Return [X, Y] of the center of cell containing provided text 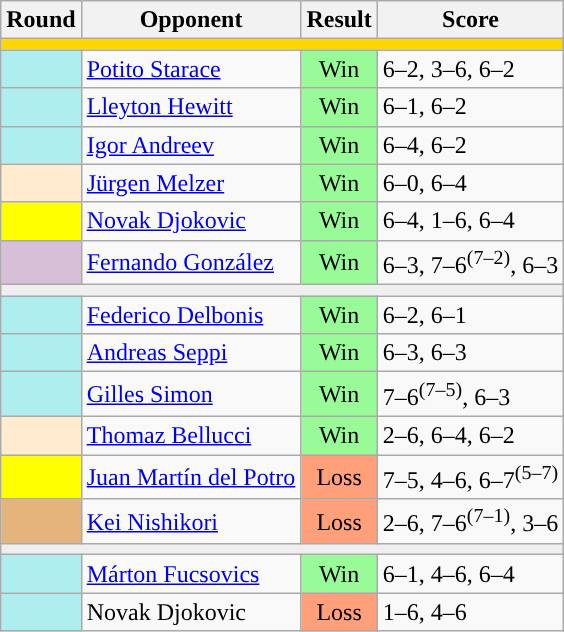
6–1, 6–2 [470, 107]
Igor Andreev [191, 145]
Jürgen Melzer [191, 183]
Márton Fucsovics [191, 574]
Kei Nishikori [191, 522]
Fernando González [191, 262]
Potito Starace [191, 69]
Thomaz Bellucci [191, 435]
Federico Delbonis [191, 315]
Opponent [191, 20]
6–4, 1–6, 6–4 [470, 221]
Result [339, 20]
2–6, 7–6(7–1), 3–6 [470, 522]
6–3, 6–3 [470, 353]
Score [470, 20]
6–3, 7–6(7–2), 6–3 [470, 262]
Round [41, 20]
6–0, 6–4 [470, 183]
7–6(7–5), 6–3 [470, 394]
7–5, 4–6, 6–7(5–7) [470, 478]
1–6, 4–6 [470, 612]
6–4, 6–2 [470, 145]
6–2, 3–6, 6–2 [470, 69]
6–2, 6–1 [470, 315]
Gilles Simon [191, 394]
6–1, 4–6, 6–4 [470, 574]
2–6, 6–4, 6–2 [470, 435]
Juan Martín del Potro [191, 478]
Lleyton Hewitt [191, 107]
Andreas Seppi [191, 353]
